Find where the given text appears and provide that cell's center as [X, Y] coordinate. 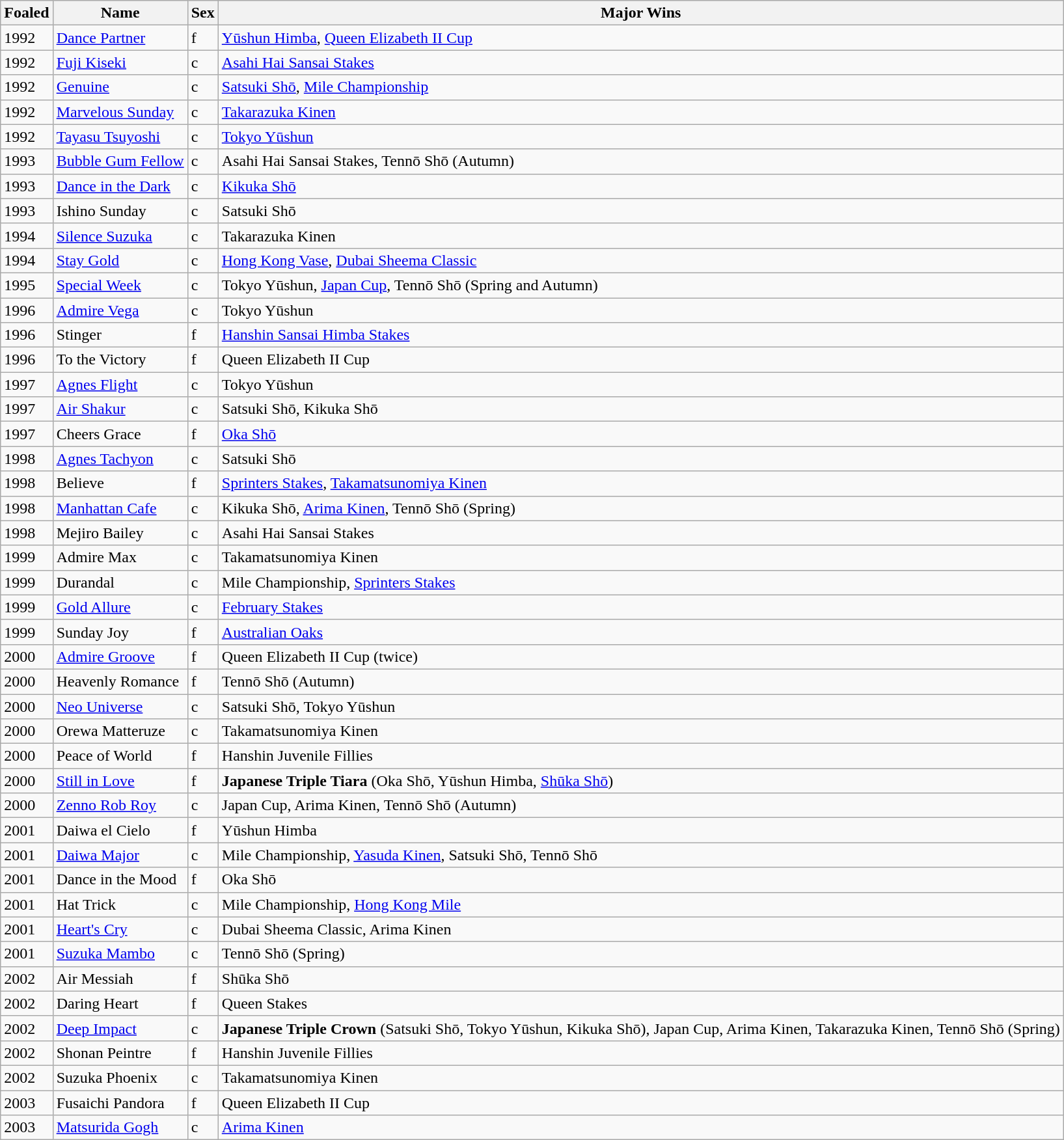
Stinger [120, 335]
Sex [203, 13]
Asahi Hai Sansai Stakes, Tennō Shō (Autumn) [640, 161]
Queen Stakes [640, 1003]
Suzuka Mambo [120, 954]
Kikuka Shō [640, 186]
Heart's Cry [120, 929]
Daiwa el Cielo [120, 830]
Satsuki Shō, Kikuka Shō [640, 409]
Queen Elizabeth II Cup (twice) [640, 657]
Hong Kong Vase, Dubai Sheema Classic [640, 260]
Sunday Joy [120, 632]
Name [120, 13]
Admire Max [120, 558]
Peace of World [120, 756]
Tayasu Tsuyoshi [120, 137]
Durandal [120, 582]
Special Week [120, 285]
Japanese Triple Tiara (Oka Shō, Yūshun Himba, Shūka Shō) [640, 781]
Fuji Kiseki [120, 62]
Believe [120, 483]
Sprinters Stakes, Takamatsunomiya Kinen [640, 483]
Kikuka Shō, Arima Kinen, Tennō Shō (Spring) [640, 508]
Satsuki Shō, Tokyo Yūshun [640, 706]
Tennō Shō (Autumn) [640, 681]
Dance in the Mood [120, 880]
Zenno Rob Roy [120, 806]
Shūka Shō [640, 979]
Shonan Peintre [120, 1053]
Manhattan Cafe [120, 508]
Stay Gold [120, 260]
To the Victory [120, 360]
Satsuki Shō, Mile Championship [640, 87]
Matsurida Gogh [120, 1128]
Japan Cup, Arima Kinen, Tennō Shō (Autumn) [640, 806]
Admire Groove [120, 657]
Gold Allure [120, 607]
Dubai Sheema Classic, Arima Kinen [640, 929]
Mile Championship, Hong Kong Mile [640, 904]
Deep Impact [120, 1028]
Bubble Gum Fellow [120, 161]
Ishino Sunday [120, 211]
Neo Universe [120, 706]
Japanese Triple Crown (Satsuki Shō, Tokyo Yūshun, Kikuka Shō), Japan Cup, Arima Kinen, Takarazuka Kinen, Tennō Shō (Spring) [640, 1028]
Genuine [120, 87]
Marvelous Sunday [120, 112]
Tokyo Yūshun, Japan Cup, Tennō Shō (Spring and Autumn) [640, 285]
Dance Partner [120, 38]
Dance in the Dark [120, 186]
Yūshun Himba [640, 830]
Fusaichi Pandora [120, 1103]
Agnes Flight [120, 385]
Heavenly Romance [120, 681]
Mile Championship, Yasuda Kinen, Satsuki Shō, Tennō Shō [640, 855]
1995 [27, 285]
Hanshin Sansai Himba Stakes [640, 335]
February Stakes [640, 607]
Australian Oaks [640, 632]
Tennō Shō (Spring) [640, 954]
Daiwa Major [120, 855]
Orewa Matteruze [120, 731]
Yūshun Himba, Queen Elizabeth II Cup [640, 38]
Mile Championship, Sprinters Stakes [640, 582]
Major Wins [640, 13]
Arima Kinen [640, 1128]
Agnes Tachyon [120, 459]
Suzuka Phoenix [120, 1078]
Still in Love [120, 781]
Hat Trick [120, 904]
Foaled [27, 13]
Admire Vega [120, 310]
Daring Heart [120, 1003]
Cheers Grace [120, 434]
Silence Suzuka [120, 236]
Air Messiah [120, 979]
Air Shakur [120, 409]
Mejiro Bailey [120, 533]
